Search for the cell housing the specified text and yield its (X, Y) center coordinate. 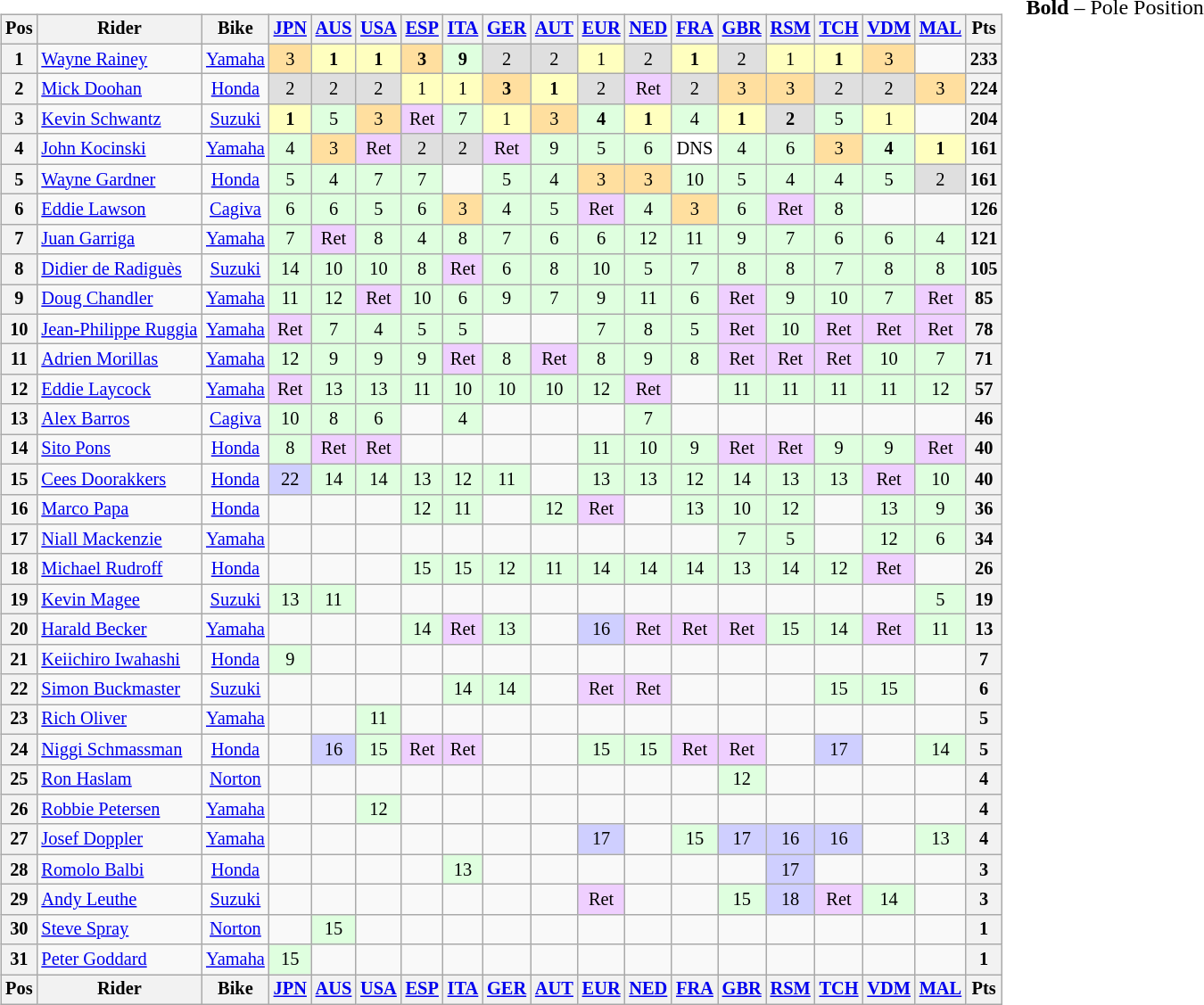
Alex Barros (120, 419)
Michael Rudroff (120, 569)
Harald Becker (120, 630)
Niggi Schmassman (120, 749)
21 (19, 659)
233 (984, 59)
31 (19, 960)
Didier de Radiguès (120, 269)
85 (984, 300)
Adrien Morillas (120, 359)
23 (19, 720)
Rich Oliver (120, 720)
71 (984, 359)
36 (984, 509)
Simon Buckmaster (120, 689)
Eddie Lawson (120, 210)
Cees Doorakkers (120, 479)
27 (19, 839)
20 (19, 630)
Wayne Rainey (120, 59)
Steve Spray (120, 929)
Jean-Philippe Ruggia (120, 329)
204 (984, 119)
Keiichiro Iwahashi (120, 659)
57 (984, 390)
126 (984, 210)
34 (984, 540)
Sito Pons (120, 449)
DNS (695, 149)
Josef Doppler (120, 839)
105 (984, 269)
25 (19, 779)
Andy Leuthe (120, 900)
24 (19, 749)
28 (19, 869)
Peter Goddard (120, 960)
78 (984, 329)
Juan Garriga (120, 239)
224 (984, 89)
Eddie Laycock (120, 390)
Wayne Gardner (120, 179)
Kevin Magee (120, 599)
Robbie Petersen (120, 810)
30 (19, 929)
46 (984, 419)
121 (984, 239)
John Kocinski (120, 149)
Romolo Balbi (120, 869)
Kevin Schwantz (120, 119)
Niall Mackenzie (120, 540)
Mick Doohan (120, 89)
Ron Haslam (120, 779)
Marco Papa (120, 509)
29 (19, 900)
Doug Chandler (120, 300)
